Capture the cell that displays the provided text and extract its [X, Y] central coordinate. 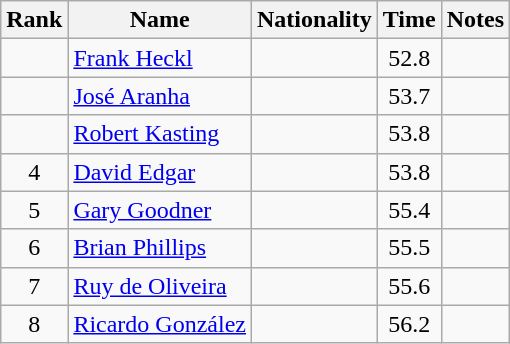
José Aranha [160, 96]
Time [409, 20]
Frank Heckl [160, 58]
52.8 [409, 58]
7 [34, 286]
Gary Goodner [160, 210]
4 [34, 172]
53.7 [409, 96]
55.5 [409, 248]
Rank [34, 20]
5 [34, 210]
56.2 [409, 324]
Robert Kasting [160, 134]
David Edgar [160, 172]
55.4 [409, 210]
Nationality [315, 20]
6 [34, 248]
Name [160, 20]
55.6 [409, 286]
Ricardo González [160, 324]
Notes [475, 20]
Brian Phillips [160, 248]
8 [34, 324]
Ruy de Oliveira [160, 286]
